For the text-containing cell, return its midpoint in [x, y] coordinate format. 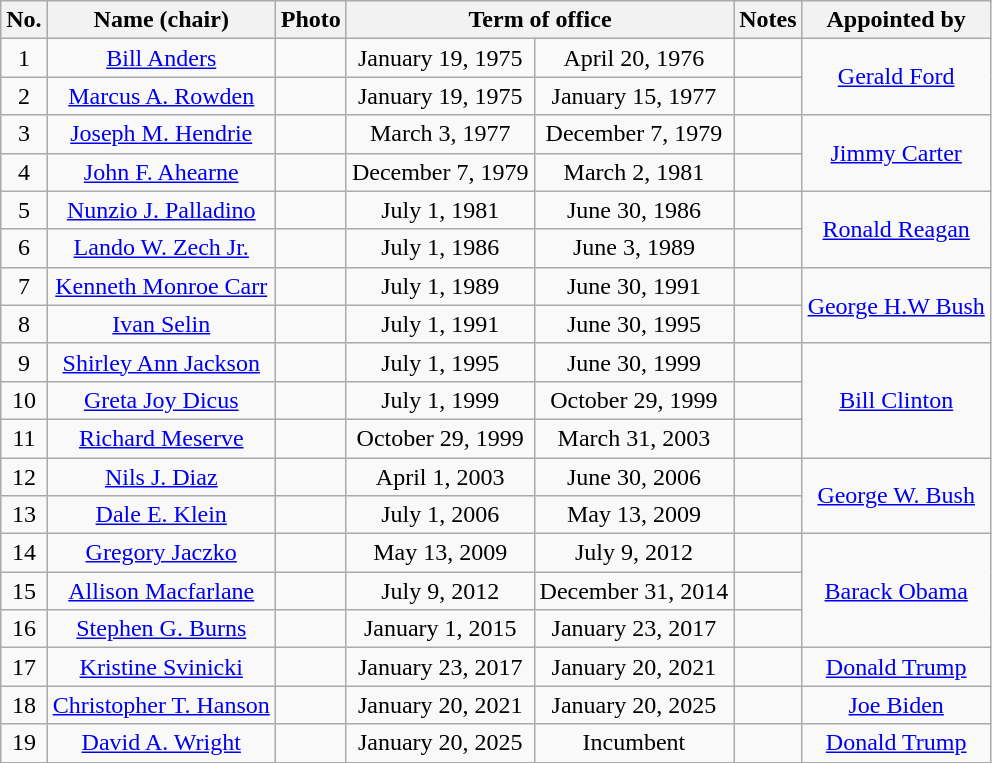
Dale E. Klein [161, 515]
March 3, 1977 [440, 134]
Nils J. Diaz [161, 477]
June 30, 1991 [634, 286]
14 [24, 553]
Christopher T. Hanson [161, 705]
Lando W. Zech Jr. [161, 248]
Gregory Jaczko [161, 553]
Greta Joy Dicus [161, 400]
Kenneth Monroe Carr [161, 286]
Bill Clinton [896, 400]
12 [24, 477]
9 [24, 362]
July 1, 1991 [440, 324]
10 [24, 400]
19 [24, 743]
4 [24, 172]
Photo [310, 20]
June 3, 1989 [634, 248]
April 20, 1976 [634, 58]
June 30, 1986 [634, 210]
Name (chair) [161, 20]
No. [24, 20]
July 1, 1999 [440, 400]
Incumbent [634, 743]
March 31, 2003 [634, 438]
Joe Biden [896, 705]
11 [24, 438]
15 [24, 591]
6 [24, 248]
3 [24, 134]
7 [24, 286]
July 1, 1989 [440, 286]
Kristine Svinicki [161, 667]
George W. Bush [896, 496]
2 [24, 96]
March 2, 1981 [634, 172]
1 [24, 58]
Marcus A. Rowden [161, 96]
June 30, 2006 [634, 477]
17 [24, 667]
December 31, 2014 [634, 591]
July 1, 1986 [440, 248]
Stephen G. Burns [161, 629]
Shirley Ann Jackson [161, 362]
13 [24, 515]
8 [24, 324]
July 1, 1995 [440, 362]
June 30, 1995 [634, 324]
Allison Macfarlane [161, 591]
Barack Obama [896, 591]
June 30, 1999 [634, 362]
Richard Meserve [161, 438]
John F. Ahearne [161, 172]
Joseph M. Hendrie [161, 134]
David A. Wright [161, 743]
July 1, 2006 [440, 515]
Ivan Selin [161, 324]
July 1, 1981 [440, 210]
Gerald Ford [896, 77]
January 1, 2015 [440, 629]
18 [24, 705]
Bill Anders [161, 58]
January 15, 1977 [634, 96]
Nunzio J. Palladino [161, 210]
April 1, 2003 [440, 477]
16 [24, 629]
5 [24, 210]
Appointed by [896, 20]
Term of office [540, 20]
Jimmy Carter [896, 153]
Notes [768, 20]
Ronald Reagan [896, 229]
George H.W Bush [896, 305]
